Detect which cell encompasses the target text, then output its [x, y] center coordinate. 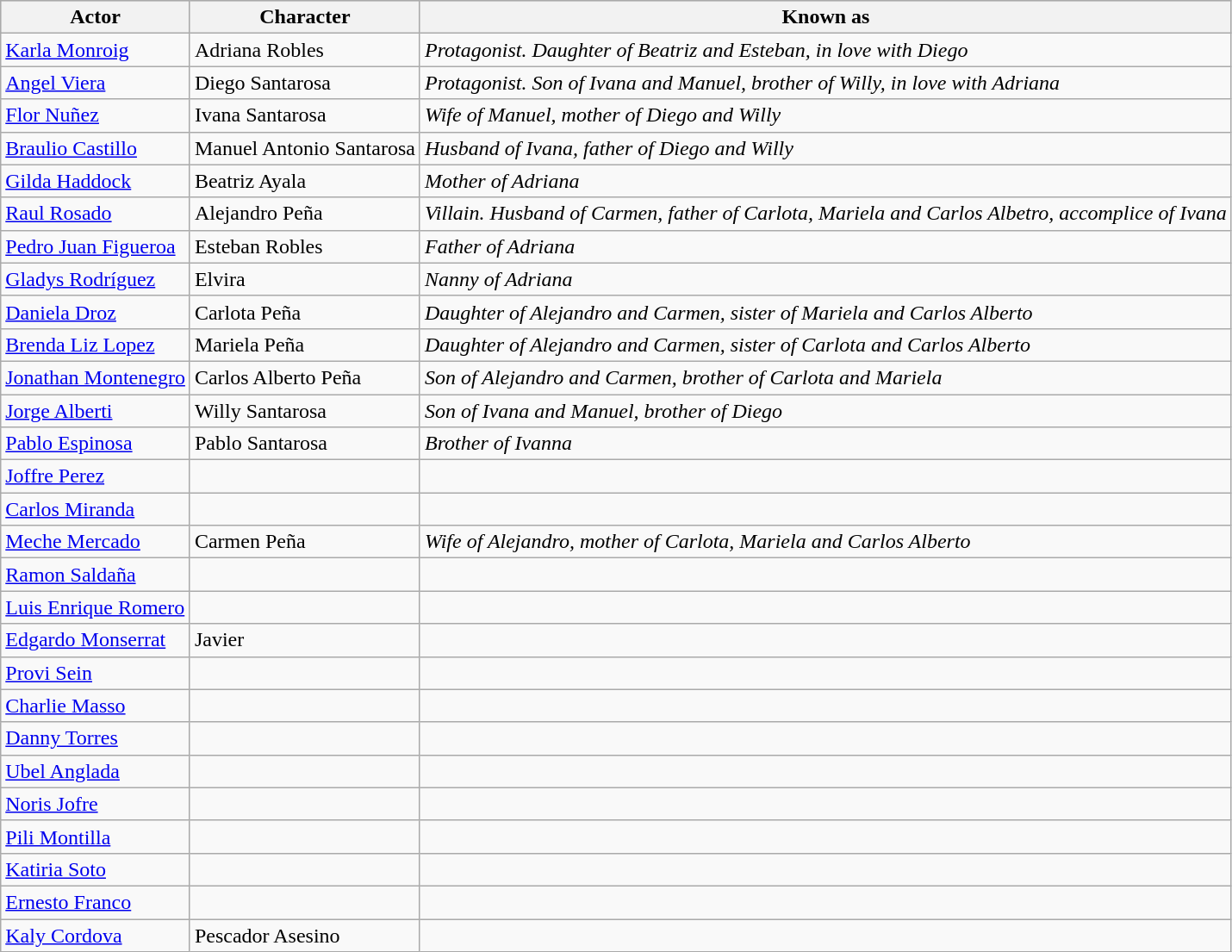
Carlota Peña [305, 312]
Carmen Peña [305, 542]
Husband of Ivana, father of Diego and Willy [825, 148]
Brother of Ivanna [825, 444]
Pili Montilla [96, 837]
Ubel Anglada [96, 771]
Daniela Droz [96, 312]
Kaly Cordova [96, 935]
Character [305, 17]
Gladys Rodríguez [96, 279]
Mother of Adriana [825, 181]
Son of Alejandro and Carmen, brother of Carlota and Mariela [825, 377]
Known as [825, 17]
Jonathan Montenegro [96, 377]
Pescador Asesino [305, 935]
Alejandro Peña [305, 214]
Luis Enrique Romero [96, 607]
Daughter of Alejandro and Carmen, sister of Mariela and Carlos Alberto [825, 312]
Diego Santarosa [305, 83]
Javier [305, 640]
Flor Nuñez [96, 115]
Meche Mercado [96, 542]
Ernesto Franco [96, 902]
Ramon Saldaña [96, 575]
Angel Viera [96, 83]
Ivana Santarosa [305, 115]
Edgardo Monserrat [96, 640]
Raul Rosado [96, 214]
Nanny of Adriana [825, 279]
Daughter of Alejandro and Carmen, sister of Carlota and Carlos Alberto [825, 345]
Braulio Castillo [96, 148]
Willy Santarosa [305, 411]
Danny Torres [96, 738]
Katiria Soto [96, 869]
Pedro Juan Figueroa [96, 246]
Mariela Peña [305, 345]
Joffre Perez [96, 476]
Gilda Haddock [96, 181]
Manuel Antonio Santarosa [305, 148]
Beatriz Ayala [305, 181]
Protagonist. Daughter of Beatriz and Esteban, in love with Diego [825, 50]
Carlos Miranda [96, 509]
Wife of Manuel, mother of Diego and Willy [825, 115]
Son of Ivana and Manuel, brother of Diego [825, 411]
Brenda Liz Lopez [96, 345]
Father of Adriana [825, 246]
Pablo Santarosa [305, 444]
Adriana Robles [305, 50]
Protagonist. Son of Ivana and Manuel, brother of Willy, in love with Adriana [825, 83]
Carlos Alberto Peña [305, 377]
Jorge Alberti [96, 411]
Pablo Espinosa [96, 444]
Noris Jofre [96, 804]
Actor [96, 17]
Wife of Alejandro, mother of Carlota, Mariela and Carlos Alberto [825, 542]
Esteban Robles [305, 246]
Villain. Husband of Carmen, father of Carlota, Mariela and Carlos Albetro, accomplice of Ivana [825, 214]
Charlie Masso [96, 706]
Provi Sein [96, 673]
Karla Monroig [96, 50]
Elvira [305, 279]
